Locate the cell with the specified text and output its (x, y) center coordinate. 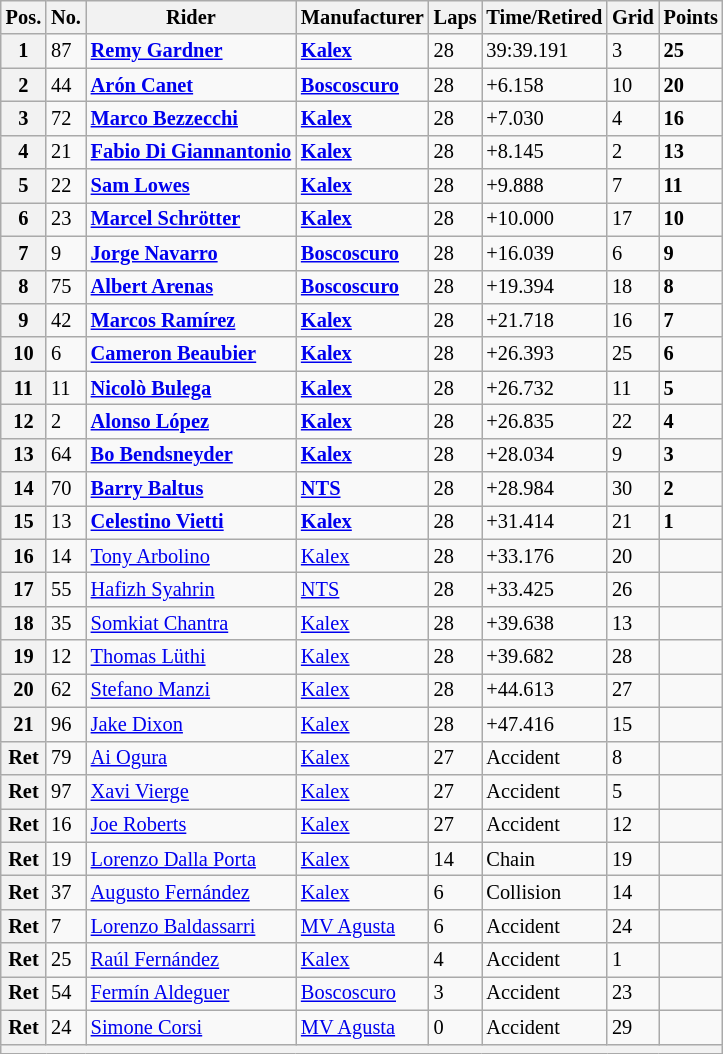
97 (66, 791)
Joe Roberts (191, 825)
Xavi Vierge (191, 791)
+7.030 (545, 118)
26 (633, 589)
Celestino Vietti (191, 522)
72 (66, 118)
Ai Ogura (191, 758)
+44.613 (545, 690)
87 (66, 51)
Sam Lowes (191, 186)
Jake Dixon (191, 724)
37 (66, 892)
35 (66, 623)
Barry Baltus (191, 489)
+19.394 (545, 287)
+28.034 (545, 455)
No. (66, 17)
Fabio Di Giannantonio (191, 152)
Arón Canet (191, 85)
Time/Retired (545, 17)
70 (66, 489)
Tony Arbolino (191, 556)
Laps (456, 17)
+10.000 (545, 219)
+28.984 (545, 489)
30 (633, 489)
96 (66, 724)
Chain (545, 859)
Lorenzo Dalla Porta (191, 859)
Rider (191, 17)
+47.416 (545, 724)
+26.835 (545, 421)
Bo Bendsneyder (191, 455)
+6.158 (545, 85)
Remy Gardner (191, 51)
Augusto Fernández (191, 892)
+26.732 (545, 388)
0 (456, 1027)
+16.039 (545, 253)
44 (66, 85)
Marco Bezzecchi (191, 118)
Grid (633, 17)
Hafizh Syahrin (191, 589)
Collision (545, 892)
Raúl Fernández (191, 960)
Lorenzo Baldassarri (191, 926)
+33.425 (545, 589)
+26.393 (545, 354)
Albert Arenas (191, 287)
75 (66, 287)
Jorge Navarro (191, 253)
+39.682 (545, 657)
Thomas Lüthi (191, 657)
42 (66, 320)
55 (66, 589)
54 (66, 993)
+39.638 (545, 623)
+21.718 (545, 320)
29 (633, 1027)
Points (691, 17)
Stefano Manzi (191, 690)
+33.176 (545, 556)
Simone Corsi (191, 1027)
+9.888 (545, 186)
Somkiat Chantra (191, 623)
Pos. (24, 17)
Fermín Aldeguer (191, 993)
Cameron Beaubier (191, 354)
Nicolò Bulega (191, 388)
+8.145 (545, 152)
Marcos Ramírez (191, 320)
Marcel Schrötter (191, 219)
Alonso López (191, 421)
64 (66, 455)
79 (66, 758)
Manufacturer (362, 17)
62 (66, 690)
39:39.191 (545, 51)
+31.414 (545, 522)
